Find where the given text appears and provide that cell's center as [X, Y] coordinate. 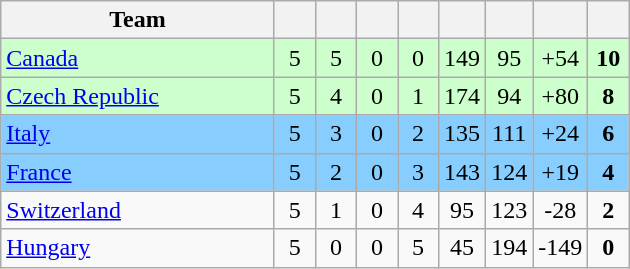
Czech Republic [138, 96]
-28 [560, 210]
Canada [138, 58]
10 [608, 58]
111 [510, 134]
+19 [560, 172]
France [138, 172]
+24 [560, 134]
45 [462, 248]
123 [510, 210]
174 [462, 96]
Italy [138, 134]
8 [608, 96]
135 [462, 134]
+54 [560, 58]
Hungary [138, 248]
194 [510, 248]
6 [608, 134]
143 [462, 172]
+80 [560, 96]
-149 [560, 248]
124 [510, 172]
Switzerland [138, 210]
149 [462, 58]
Team [138, 20]
94 [510, 96]
